For the text-containing cell, return its midpoint in [x, y] coordinate format. 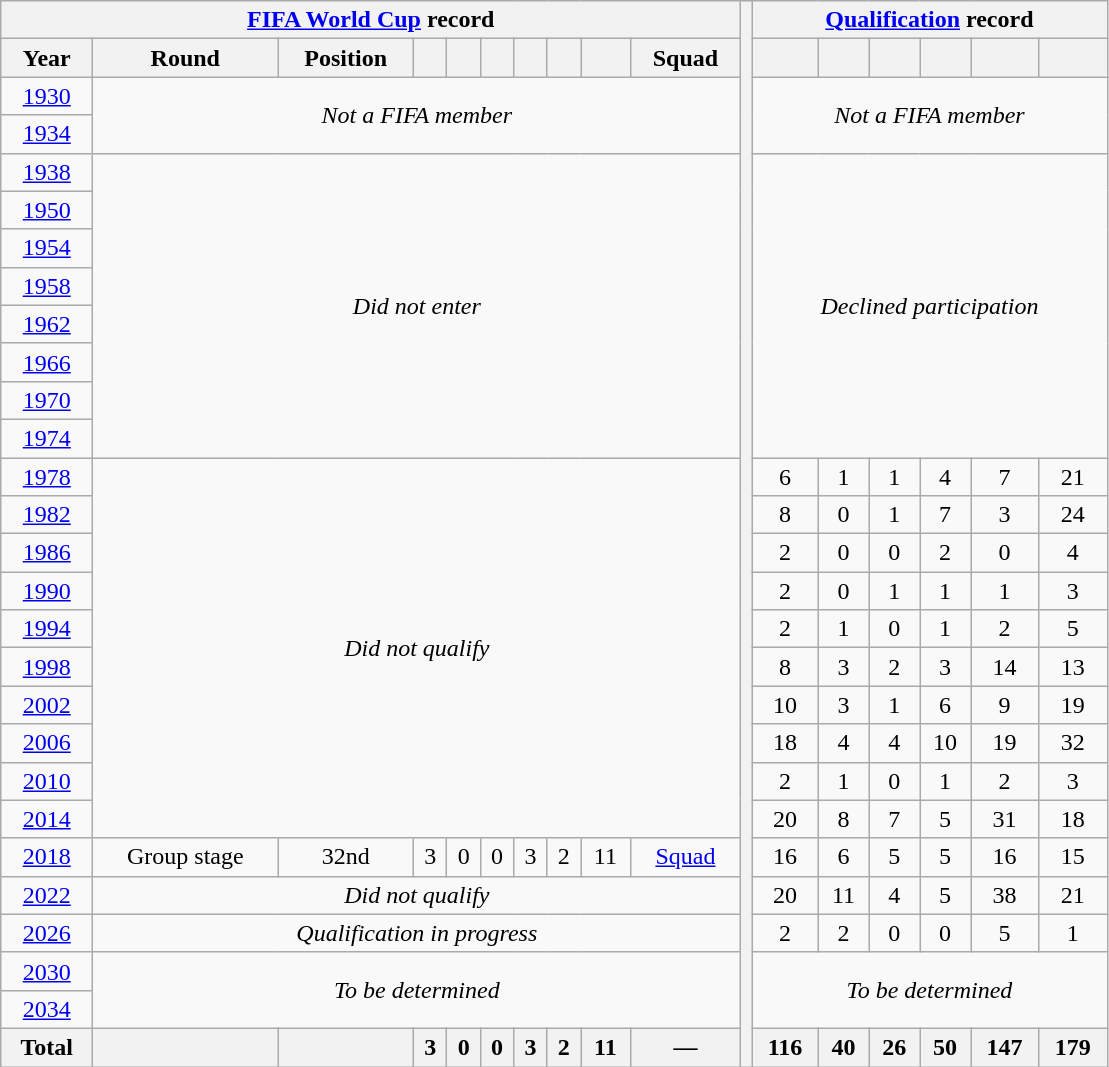
1998 [47, 667]
1990 [47, 591]
FIFA World Cup record [371, 20]
2030 [47, 971]
147 [1004, 1047]
Position [346, 58]
1938 [47, 172]
1970 [47, 400]
1982 [47, 515]
2010 [47, 781]
13 [1073, 667]
14 [1004, 667]
1930 [47, 96]
1950 [47, 210]
31 [1004, 819]
1934 [47, 134]
Round [186, 58]
Declined participation [930, 305]
Did not enter [417, 305]
116 [785, 1047]
Year [47, 58]
2014 [47, 819]
Group stage [186, 857]
15 [1073, 857]
— [686, 1047]
50 [946, 1047]
Total [47, 1047]
32nd [346, 857]
1966 [47, 362]
179 [1073, 1047]
2002 [47, 705]
40 [844, 1047]
26 [894, 1047]
1994 [47, 629]
1978 [47, 477]
24 [1073, 515]
Qualification record [930, 20]
1986 [47, 553]
2022 [47, 895]
32 [1073, 743]
2026 [47, 933]
Qualification in progress [417, 933]
2006 [47, 743]
1958 [47, 286]
38 [1004, 895]
2018 [47, 857]
1962 [47, 324]
1954 [47, 248]
9 [1004, 705]
2034 [47, 1009]
1974 [47, 438]
